From the cell containing the given text, extract its center point as (x, y) coordinate. 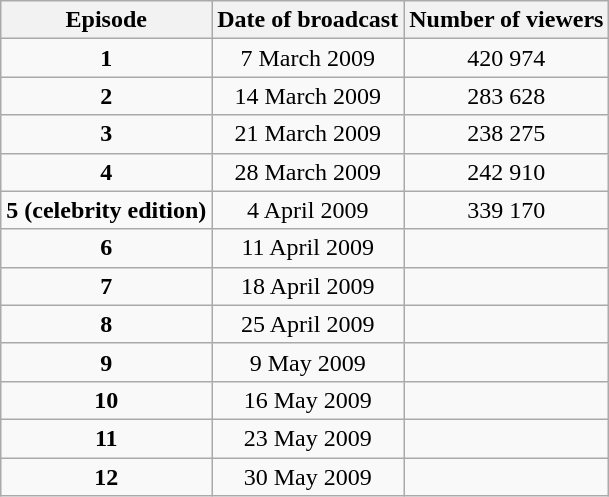
Date of broadcast (308, 20)
339 170 (506, 210)
18 April 2009 (308, 286)
11 (106, 438)
4 April 2009 (308, 210)
14 March 2009 (308, 96)
283 628 (506, 96)
8 (106, 324)
Episode (106, 20)
12 (106, 477)
16 May 2009 (308, 400)
11 April 2009 (308, 248)
25 April 2009 (308, 324)
3 (106, 134)
6 (106, 248)
2 (106, 96)
4 (106, 172)
28 March 2009 (308, 172)
30 May 2009 (308, 477)
Number of viewers (506, 20)
7 March 2009 (308, 58)
9 May 2009 (308, 362)
7 (106, 286)
21 March 2009 (308, 134)
5 (celebrity edition) (106, 210)
420 974 (506, 58)
238 275 (506, 134)
1 (106, 58)
10 (106, 400)
23 May 2009 (308, 438)
9 (106, 362)
242 910 (506, 172)
